Pinpoint the cell where the given text exists, returning its [X, Y] midpoint coordinate. 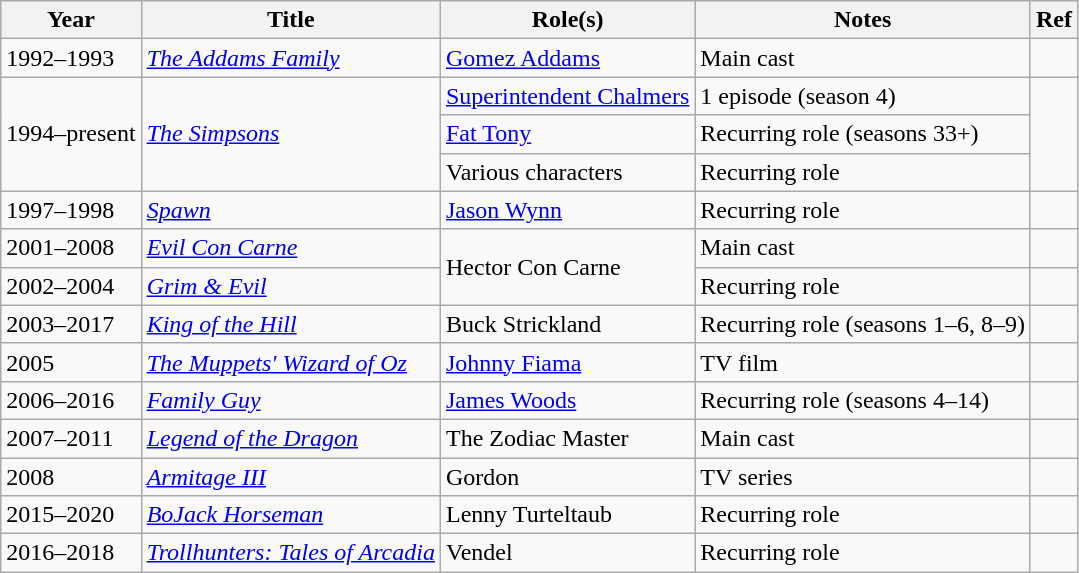
Recurring role (seasons 1–6, 8–9) [863, 324]
2016–2018 [71, 553]
Spawn [290, 210]
Year [71, 20]
Fat Tony [567, 134]
2008 [71, 477]
1 episode (season 4) [863, 96]
Hector Con Carne [567, 267]
TV series [863, 477]
The Addams Family [290, 58]
Armitage III [290, 477]
Family Guy [290, 400]
TV film [863, 362]
Jason Wynn [567, 210]
1997–1998 [71, 210]
The Simpsons [290, 134]
Gomez Addams [567, 58]
Evil Con Carne [290, 248]
Various characters [567, 172]
Recurring role (seasons 33+) [863, 134]
2001–2008 [71, 248]
Notes [863, 20]
The Muppets' Wizard of Oz [290, 362]
Role(s) [567, 20]
2002–2004 [71, 286]
2005 [71, 362]
Legend of the Dragon [290, 438]
Ref [1054, 20]
2015–2020 [71, 515]
2007–2011 [71, 438]
2006–2016 [71, 400]
Title [290, 20]
Recurring role (seasons 4–14) [863, 400]
The Zodiac Master [567, 438]
Gordon [567, 477]
Grim & Evil [290, 286]
Vendel [567, 553]
2003–2017 [71, 324]
BoJack Horseman [290, 515]
James Woods [567, 400]
Johnny Fiama [567, 362]
1992–1993 [71, 58]
Superintendent Chalmers [567, 96]
Buck Strickland [567, 324]
King of the Hill [290, 324]
1994–present [71, 134]
Trollhunters: Tales of Arcadia [290, 553]
Lenny Turteltaub [567, 515]
